For the text-containing cell, return its midpoint in (x, y) coordinate format. 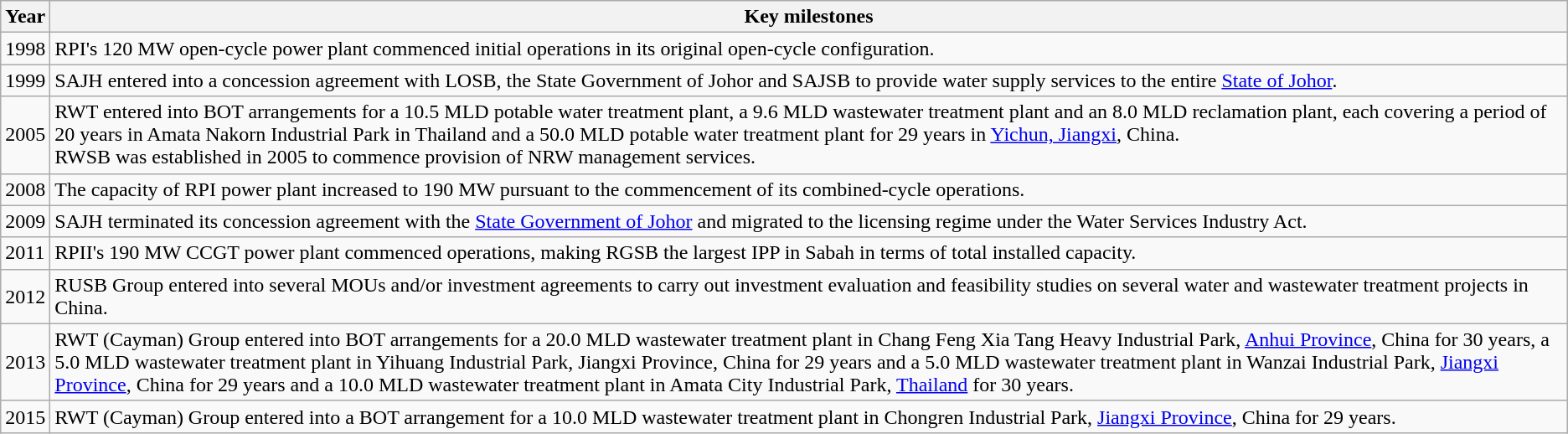
Key milestones (809, 17)
2008 (25, 189)
1999 (25, 80)
2015 (25, 416)
2012 (25, 297)
2011 (25, 253)
Year (25, 17)
RPI's 120 MW open-cycle power plant commenced initial operations in its original open-cycle configuration. (809, 49)
RPII's 190 MW CCGT power plant commenced operations, making RGSB the largest IPP in Sabah in terms of total installed capacity. (809, 253)
1998 (25, 49)
2005 (25, 135)
2009 (25, 221)
The capacity of RPI power plant increased to 190 MW pursuant to the commencement of its combined-cycle operations. (809, 189)
2013 (25, 362)
